Return the (x, y) coordinate for the center point of the cell that contains the specified text.  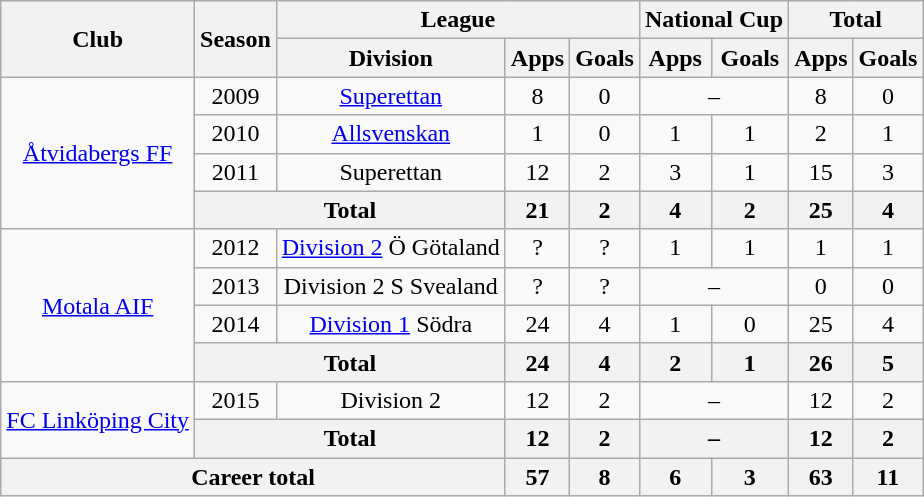
11 (888, 477)
Division 2 S Svealand (390, 286)
5 (888, 362)
26 (821, 362)
2014 (236, 324)
2015 (236, 400)
21 (537, 210)
League (458, 20)
Division (390, 58)
Åtvidabergs FF (98, 153)
Season (236, 39)
Career total (254, 477)
Division 2 Ö Götaland (390, 248)
National Cup (714, 20)
15 (821, 172)
63 (821, 477)
FC Linköping City (98, 419)
2012 (236, 248)
Motala AIF (98, 305)
Division 2 (390, 400)
57 (537, 477)
Division 1 Södra (390, 324)
Club (98, 39)
2009 (236, 96)
2013 (236, 286)
6 (675, 477)
2011 (236, 172)
Allsvenskan (390, 134)
2010 (236, 134)
